Scan for the cell matching the given text and deliver its (x, y) coordinate at center. 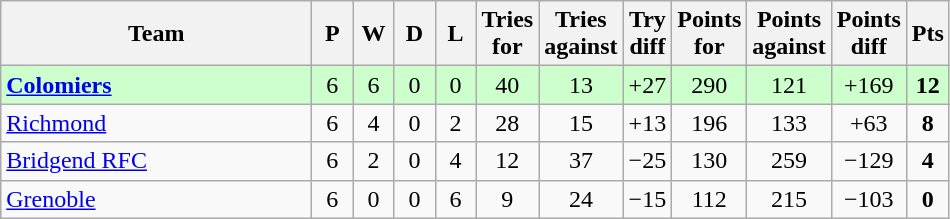
133 (789, 123)
28 (508, 123)
D (414, 34)
Team (156, 34)
15 (581, 123)
Points diff (868, 34)
+13 (648, 123)
Tries against (581, 34)
+27 (648, 85)
40 (508, 85)
L (456, 34)
8 (928, 123)
P (332, 34)
130 (710, 161)
112 (710, 199)
290 (710, 85)
+169 (868, 85)
Try diff (648, 34)
Tries for (508, 34)
−25 (648, 161)
13 (581, 85)
215 (789, 199)
259 (789, 161)
Points against (789, 34)
−129 (868, 161)
−103 (868, 199)
Grenoble (156, 199)
196 (710, 123)
Points for (710, 34)
24 (581, 199)
Pts (928, 34)
W (374, 34)
Colomiers (156, 85)
Richmond (156, 123)
9 (508, 199)
+63 (868, 123)
121 (789, 85)
−15 (648, 199)
Bridgend RFC (156, 161)
37 (581, 161)
